For the text-containing cell, return its midpoint in [X, Y] coordinate format. 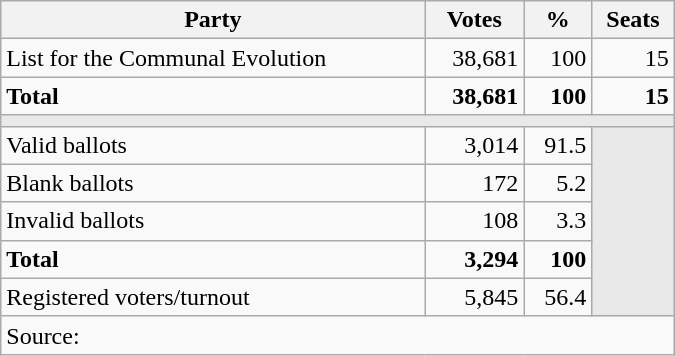
Valid ballots [213, 145]
Source: [338, 335]
5.2 [558, 183]
91.5 [558, 145]
Registered voters/turnout [213, 297]
5,845 [474, 297]
Blank ballots [213, 183]
List for the Communal Evolution [213, 58]
Party [213, 20]
172 [474, 183]
3,014 [474, 145]
% [558, 20]
108 [474, 221]
3.3 [558, 221]
56.4 [558, 297]
3,294 [474, 259]
Votes [474, 20]
Invalid ballots [213, 221]
Seats [634, 20]
